Extract the [x, y] coordinate from the center of the cell holding the provided text.  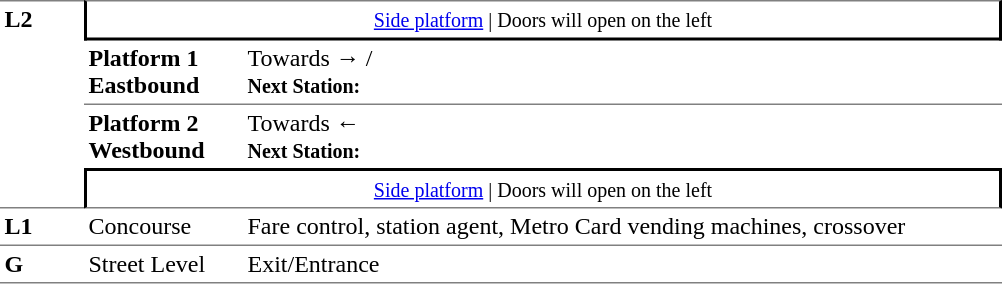
Street Level [164, 264]
Towards ← Next Station: [622, 136]
Concourse [164, 226]
L2 [42, 104]
G [42, 264]
Platform 2Westbound [164, 136]
Exit/Entrance [622, 264]
L1 [42, 226]
Fare control, station agent, Metro Card vending machines, crossover [622, 226]
Platform 1Eastbound [164, 72]
Towards → / Next Station: [622, 72]
